Scan for the cell matching the given text and deliver its [x, y] coordinate at center. 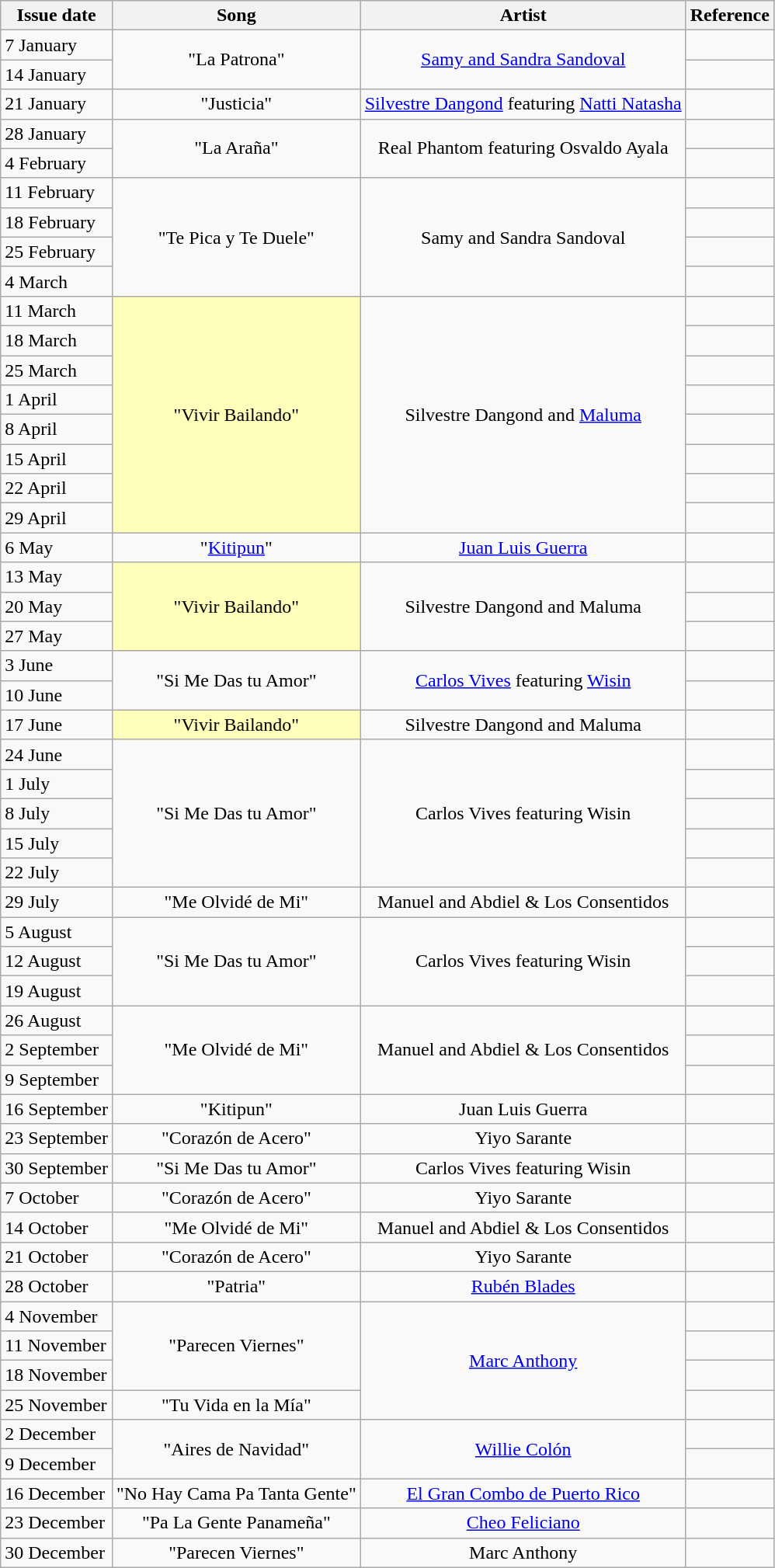
25 February [57, 252]
25 November [57, 1405]
Real Phantom featuring Osvaldo Ayala [523, 148]
Song [236, 16]
18 February [57, 222]
11 March [57, 311]
11 November [57, 1346]
30 September [57, 1168]
4 November [57, 1316]
29 April [57, 518]
Cheo Feliciano [523, 1523]
Silvestre Dangond featuring Natti Natasha [523, 104]
5 August [57, 932]
21 January [57, 104]
7 January [57, 45]
El Gran Combo de Puerto Rico [523, 1493]
Rubén Blades [523, 1286]
2 September [57, 1050]
23 December [57, 1523]
Reference [730, 16]
28 October [57, 1286]
30 December [57, 1552]
16 September [57, 1109]
"Patria" [236, 1286]
"Aires de Navidad" [236, 1449]
2 December [57, 1434]
"La Araña" [236, 148]
22 July [57, 873]
23 September [57, 1139]
"No Hay Cama Pa Tanta Gente" [236, 1493]
"Te Pica y Te Duele" [236, 237]
14 October [57, 1227]
9 September [57, 1080]
"Pa La Gente Panameña" [236, 1523]
15 April [57, 459]
19 August [57, 991]
Willie Colón [523, 1449]
"Tu Vida en la Mía" [236, 1405]
3 June [57, 666]
22 April [57, 488]
28 January [57, 134]
Artist [523, 16]
15 July [57, 843]
21 October [57, 1257]
7 October [57, 1198]
10 June [57, 695]
8 April [57, 429]
12 August [57, 961]
Issue date [57, 16]
16 December [57, 1493]
8 July [57, 813]
18 March [57, 340]
4 February [57, 163]
13 May [57, 577]
11 February [57, 193]
29 July [57, 902]
26 August [57, 1020]
17 June [57, 725]
9 December [57, 1464]
24 June [57, 754]
14 January [57, 75]
25 March [57, 370]
1 July [57, 784]
"La Patrona" [236, 60]
"Justicia" [236, 104]
20 May [57, 607]
1 April [57, 400]
27 May [57, 636]
6 May [57, 548]
18 November [57, 1375]
4 March [57, 281]
